Scan for the cell matching the given text and deliver its [x, y] coordinate at center. 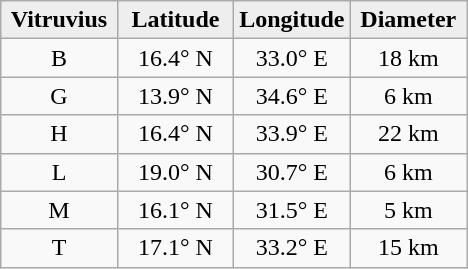
Longitude [292, 20]
M [59, 210]
Diameter [408, 20]
22 km [408, 134]
Latitude [175, 20]
30.7° E [292, 172]
B [59, 58]
T [59, 248]
33.2° E [292, 248]
17.1° N [175, 248]
33.9° E [292, 134]
16.1° N [175, 210]
G [59, 96]
5 km [408, 210]
31.5° E [292, 210]
18 km [408, 58]
33.0° E [292, 58]
15 km [408, 248]
L [59, 172]
13.9° N [175, 96]
19.0° N [175, 172]
Vitruvius [59, 20]
H [59, 134]
34.6° E [292, 96]
